For the text-containing cell, return its midpoint in [x, y] coordinate format. 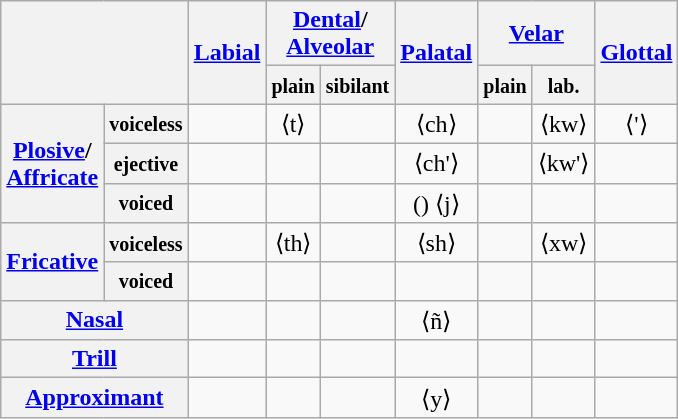
⟨t⟩ [293, 124]
Labial [227, 52]
⟨ch⟩ [436, 124]
⟨'⟩ [636, 124]
⟨ñ⟩ [436, 320]
Nasal [94, 320]
Trill [94, 359]
Approximant [94, 398]
() ⟨j⟩ [436, 203]
⟨kw'⟩ [564, 163]
Velar [536, 34]
sibilant [357, 85]
Glottal [636, 52]
Dental/Alveolar [330, 34]
⟨kw⟩ [564, 124]
⟨th⟩ [293, 243]
⟨ch'⟩ [436, 163]
Palatal [436, 52]
Plosive/Affricate [52, 164]
⟨xw⟩ [564, 243]
ejective [146, 163]
⟨sh⟩ [436, 243]
⟨y⟩ [436, 398]
lab. [564, 85]
Fricative [52, 262]
